Detect which cell encompasses the target text, then output its [x, y] center coordinate. 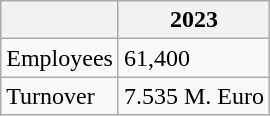
2023 [194, 20]
61,400 [194, 58]
7.535 M. Euro [194, 96]
Turnover [60, 96]
Employees [60, 58]
